Pinpoint the cell where the given text exists, returning its (X, Y) midpoint coordinate. 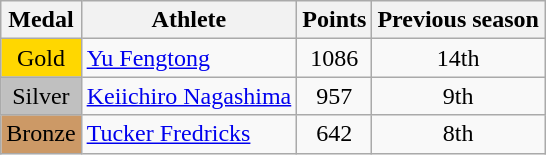
Keiichiro Nagashima (189, 96)
Points (334, 20)
14th (458, 58)
1086 (334, 58)
Yu Fengtong (189, 58)
Tucker Fredricks (189, 134)
Athlete (189, 20)
Previous season (458, 20)
957 (334, 96)
Silver (41, 96)
Bronze (41, 134)
642 (334, 134)
9th (458, 96)
Gold (41, 58)
Medal (41, 20)
8th (458, 134)
